For the text-containing cell, return its midpoint in (x, y) coordinate format. 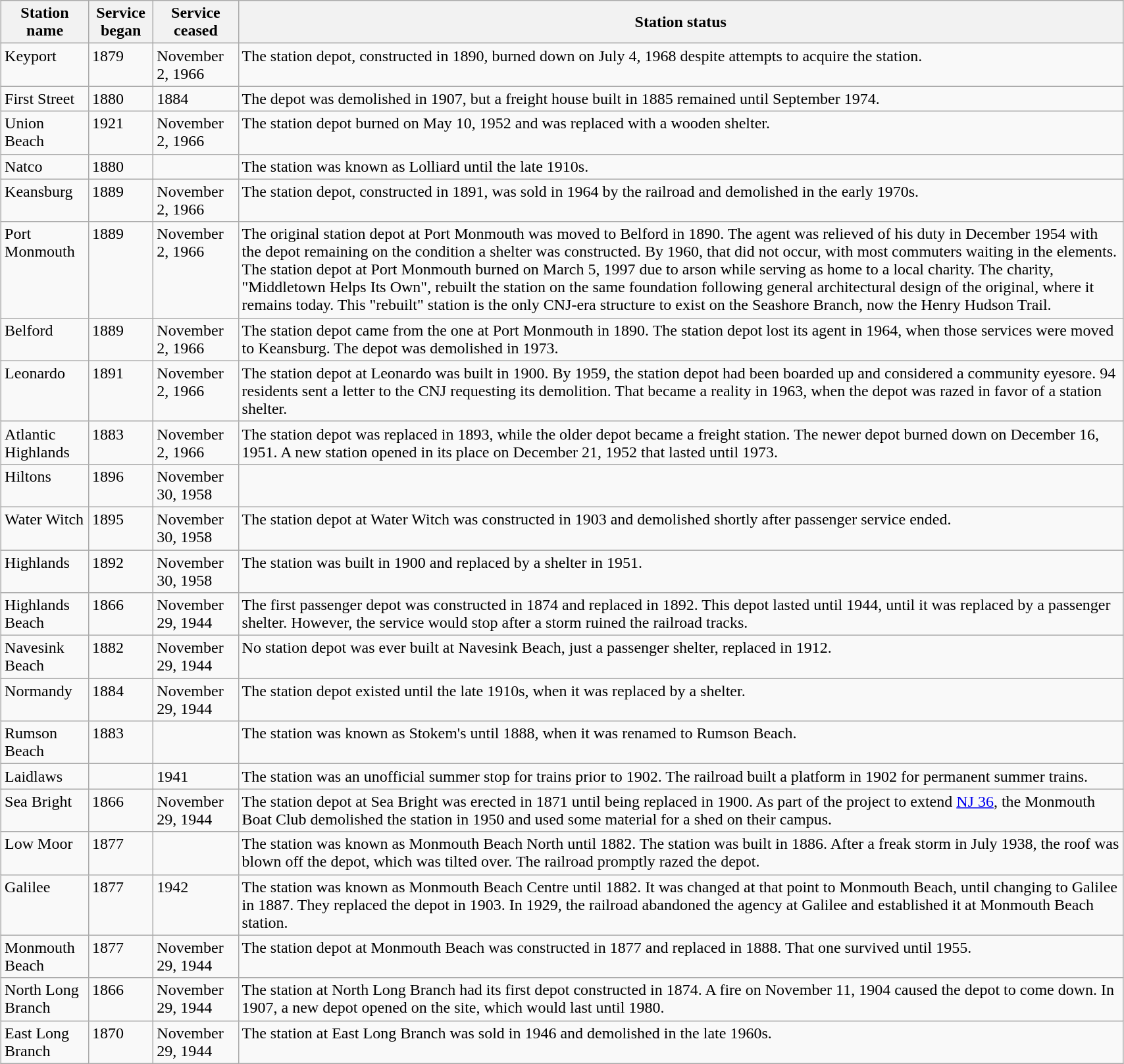
Atlantic Highlands (45, 442)
No station depot was ever built at Navesink Beach, just a passenger shelter, replaced in 1912. (680, 657)
The station depot at Monmouth Beach was constructed in 1877 and replaced in 1888. That one survived until 1955. (680, 957)
East Long Branch (45, 1042)
Hiltons (45, 486)
North Long Branch (45, 999)
1942 (196, 905)
Highlands (45, 571)
Natco (45, 166)
Highlands Beach (45, 615)
Port Monmouth (45, 270)
The station depot burned on May 10, 1952 and was replaced with a wooden shelter. (680, 133)
Rumson Beach (45, 742)
Union Beach (45, 133)
The station depot existed until the late 1910s, when it was replaced by a shelter. (680, 700)
Water Witch (45, 528)
Service ceased (196, 22)
Normandy (45, 700)
The station depot, constructed in 1890, burned down on July 4, 1968 despite attempts to acquire the station. (680, 64)
Station status (680, 22)
1895 (121, 528)
Belford (45, 340)
1879 (121, 64)
The station at East Long Branch was sold in 1946 and demolished in the late 1960s. (680, 1042)
Service began (121, 22)
Monmouth Beach (45, 957)
Laidlaws (45, 776)
Keyport (45, 64)
Sea Bright (45, 811)
1882 (121, 657)
Keansburg (45, 200)
1891 (121, 391)
Galilee (45, 905)
Navesink Beach (45, 657)
1892 (121, 571)
1896 (121, 486)
1870 (121, 1042)
The station was an unofficial summer stop for trains prior to 1902. The railroad built a platform in 1902 for permanent summer trains. (680, 776)
The station depot at Water Witch was constructed in 1903 and demolished shortly after passenger service ended. (680, 528)
1921 (121, 133)
Station name (45, 22)
Low Moor (45, 853)
First Street (45, 99)
The station was known as Lolliard until the late 1910s. (680, 166)
The station depot, constructed in 1891, was sold in 1964 by the railroad and demolished in the early 1970s. (680, 200)
The station was known as Stokem's until 1888, when it was renamed to Rumson Beach. (680, 742)
1941 (196, 776)
The station was built in 1900 and replaced by a shelter in 1951. (680, 571)
Leonardo (45, 391)
The depot was demolished in 1907, but a freight house built in 1885 remained until September 1974. (680, 99)
